Find where the given text appears and provide that cell's center as (X, Y) coordinate. 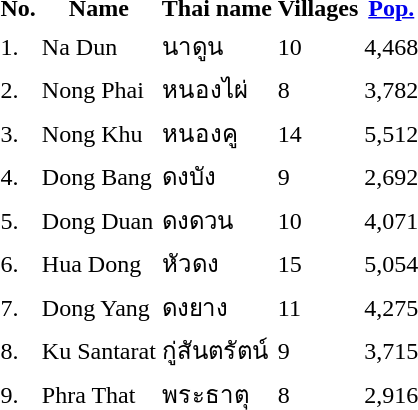
ดงบัง (216, 176)
Dong Yang (98, 307)
Hua Dong (98, 264)
Dong Duan (98, 220)
หัวดง (216, 264)
หนองคู (216, 133)
ดงยาง (216, 307)
หนองไผ่ (216, 90)
8 (318, 90)
15 (318, 264)
นาดูน (216, 46)
Dong Bang (98, 176)
กู่สันตรัตน์ (216, 350)
ดงดวน (216, 220)
14 (318, 133)
Na Dun (98, 46)
Nong Khu (98, 133)
Ku Santarat (98, 350)
11 (318, 307)
Nong Phai (98, 90)
